Capture the cell that displays the provided text and extract its (x, y) central coordinate. 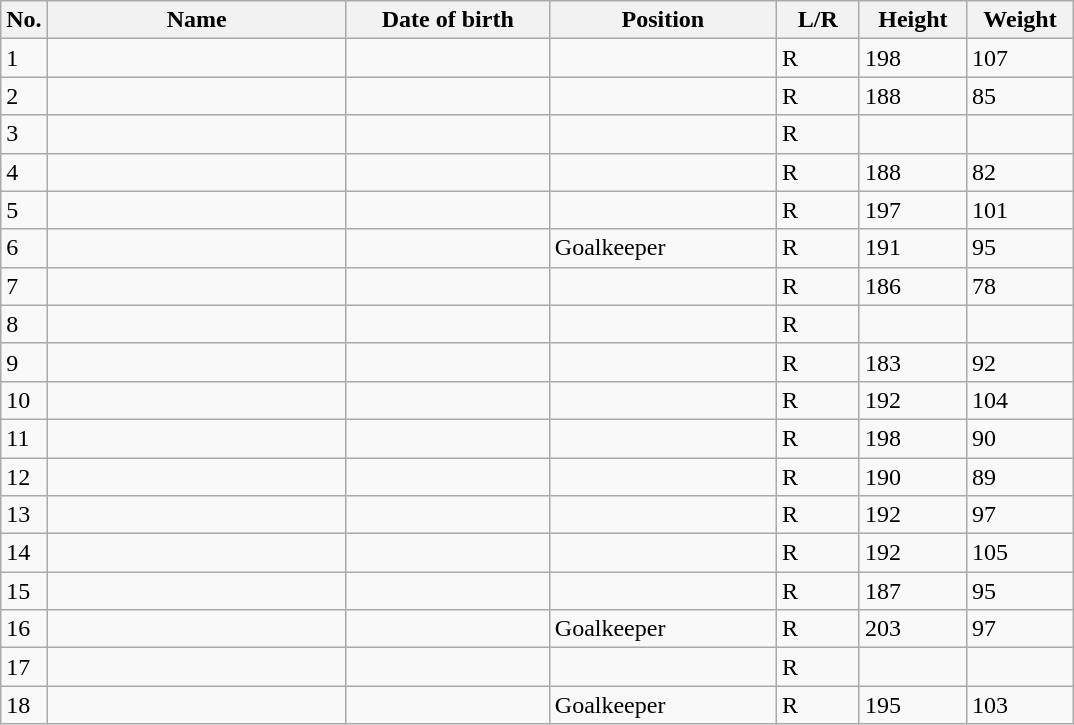
197 (912, 210)
Name (196, 20)
195 (912, 705)
105 (1020, 553)
203 (912, 629)
5 (24, 210)
3 (24, 134)
190 (912, 477)
78 (1020, 286)
90 (1020, 438)
Height (912, 20)
11 (24, 438)
14 (24, 553)
12 (24, 477)
No. (24, 20)
191 (912, 248)
1 (24, 58)
187 (912, 591)
18 (24, 705)
13 (24, 515)
101 (1020, 210)
L/R (818, 20)
104 (1020, 400)
17 (24, 667)
16 (24, 629)
103 (1020, 705)
6 (24, 248)
92 (1020, 362)
15 (24, 591)
Position (662, 20)
186 (912, 286)
82 (1020, 172)
89 (1020, 477)
Weight (1020, 20)
2 (24, 96)
183 (912, 362)
4 (24, 172)
7 (24, 286)
85 (1020, 96)
Date of birth (448, 20)
107 (1020, 58)
10 (24, 400)
8 (24, 324)
9 (24, 362)
